Scan for the cell matching the given text and deliver its [X, Y] coordinate at center. 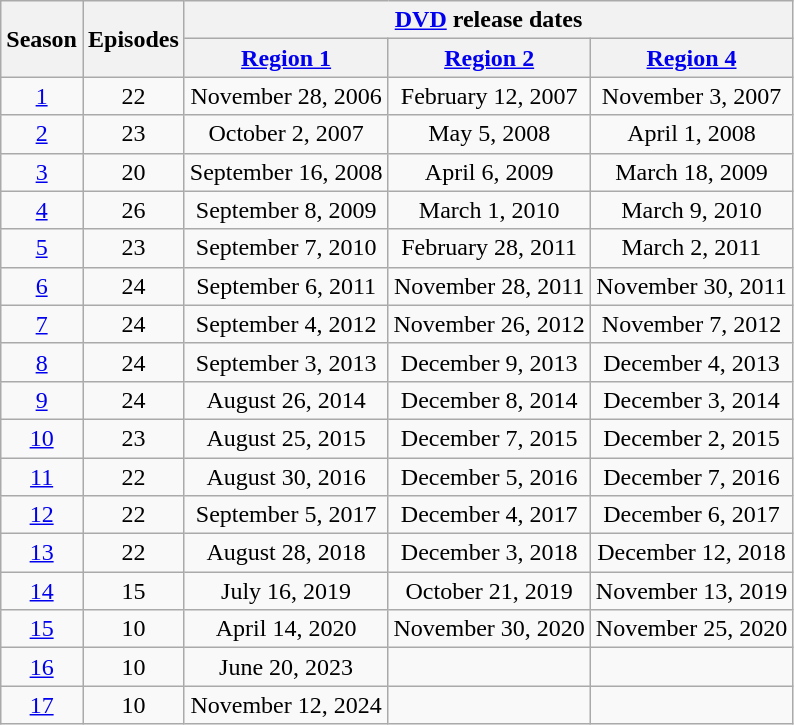
October 21, 2019 [489, 591]
November 25, 2020 [691, 629]
8 [42, 362]
14 [42, 591]
June 20, 2023 [286, 667]
DVD release dates [488, 20]
6 [42, 286]
Region 2 [489, 58]
September 7, 2010 [286, 248]
April 14, 2020 [286, 629]
20 [133, 172]
1 [42, 96]
August 26, 2014 [286, 400]
March 9, 2010 [691, 210]
2 [42, 134]
5 [42, 248]
12 [42, 515]
October 2, 2007 [286, 134]
December 9, 2013 [489, 362]
March 18, 2009 [691, 172]
13 [42, 553]
November 30, 2011 [691, 286]
November 28, 2011 [489, 286]
November 28, 2006 [286, 96]
August 28, 2018 [286, 553]
Region 4 [691, 58]
April 6, 2009 [489, 172]
December 3, 2018 [489, 553]
November 13, 2019 [691, 591]
11 [42, 477]
December 7, 2015 [489, 438]
16 [42, 667]
April 1, 2008 [691, 134]
August 30, 2016 [286, 477]
May 5, 2008 [489, 134]
September 8, 2009 [286, 210]
November 26, 2012 [489, 324]
26 [133, 210]
September 4, 2012 [286, 324]
Episodes [133, 39]
December 7, 2016 [691, 477]
4 [42, 210]
December 4, 2013 [691, 362]
September 3, 2013 [286, 362]
9 [42, 400]
December 3, 2014 [691, 400]
17 [42, 705]
March 2, 2011 [691, 248]
February 28, 2011 [489, 248]
3 [42, 172]
September 16, 2008 [286, 172]
November 12, 2024 [286, 705]
Season [42, 39]
November 3, 2007 [691, 96]
7 [42, 324]
December 2, 2015 [691, 438]
Region 1 [286, 58]
September 5, 2017 [286, 515]
December 6, 2017 [691, 515]
November 7, 2012 [691, 324]
September 6, 2011 [286, 286]
November 30, 2020 [489, 629]
August 25, 2015 [286, 438]
July 16, 2019 [286, 591]
December 5, 2016 [489, 477]
December 4, 2017 [489, 515]
December 8, 2014 [489, 400]
February 12, 2007 [489, 96]
March 1, 2010 [489, 210]
December 12, 2018 [691, 553]
